Pinpoint the cell where the given text exists, returning its (x, y) midpoint coordinate. 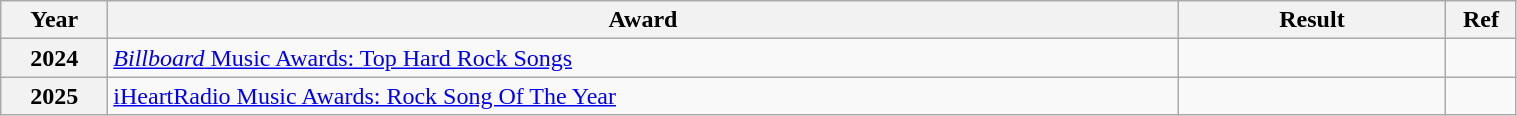
Award (643, 20)
Year (54, 20)
2025 (54, 96)
Result (1312, 20)
2024 (54, 58)
Ref (1481, 20)
Billboard Music Awards: Top Hard Rock Songs (643, 58)
iHeartRadio Music Awards: Rock Song Of The Year (643, 96)
